Provide the (X, Y) coordinate of the cell's center where the given text is located.  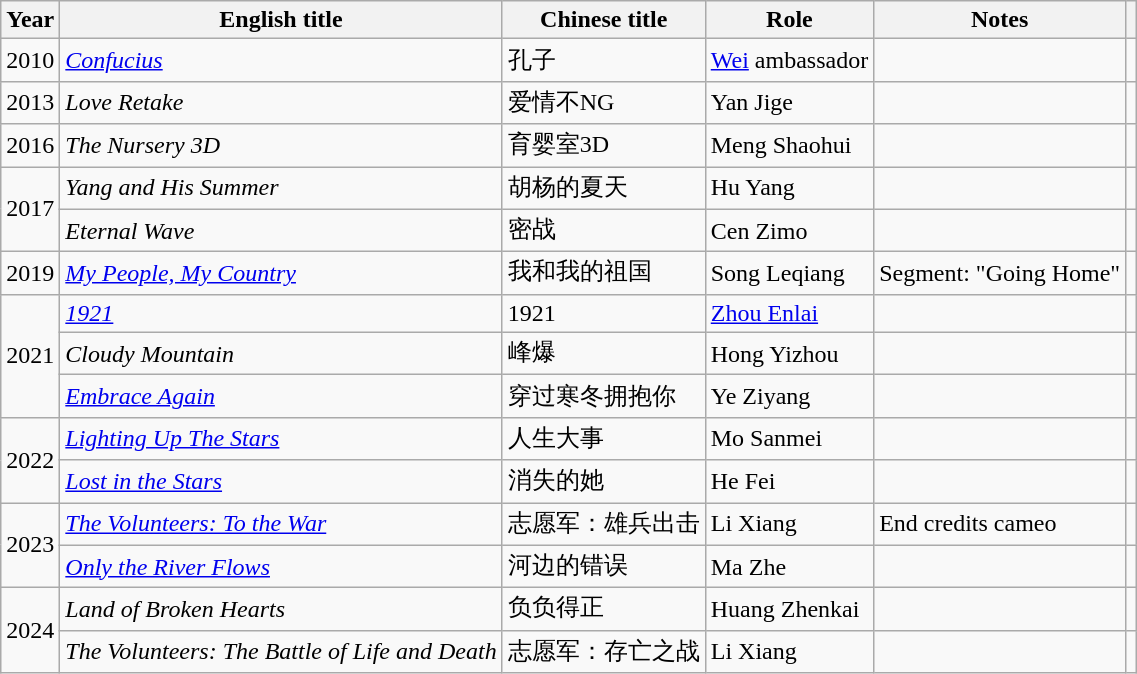
2022 (30, 460)
消失的她 (604, 482)
育婴室3D (604, 146)
Hu Yang (789, 188)
Embrace Again (281, 396)
Wei ambassador (789, 60)
End credits cameo (1000, 524)
2021 (30, 356)
2024 (30, 630)
Only the River Flows (281, 566)
Love Retake (281, 102)
He Fei (789, 482)
Confucius (281, 60)
志愿军：存亡之战 (604, 652)
密战 (604, 230)
Eternal Wave (281, 230)
Yang and His Summer (281, 188)
胡杨的夏天 (604, 188)
Yan Jige (789, 102)
Role (789, 20)
2010 (30, 60)
Meng Shaohui (789, 146)
Ye Ziyang (789, 396)
负负得正 (604, 610)
Ma Zhe (789, 566)
Land of Broken Hearts (281, 610)
Segment: "Going Home" (1000, 274)
My People, My Country (281, 274)
Chinese title (604, 20)
Huang Zhenkai (789, 610)
人生大事 (604, 438)
2016 (30, 146)
The Volunteers: To the War (281, 524)
Cen Zimo (789, 230)
2013 (30, 102)
2017 (30, 208)
2023 (30, 544)
Year (30, 20)
Hong Yizhou (789, 354)
Song Leqiang (789, 274)
Cloudy Mountain (281, 354)
志愿军：雄兵出击 (604, 524)
English title (281, 20)
我和我的祖国 (604, 274)
Lighting Up The Stars (281, 438)
爱情不NG (604, 102)
Lost in the Stars (281, 482)
Zhou Enlai (789, 313)
Mo Sanmei (789, 438)
2019 (30, 274)
河边的错误 (604, 566)
The Nursery 3D (281, 146)
峰爆 (604, 354)
孔子 (604, 60)
The Volunteers: The Battle of Life and Death (281, 652)
穿过寒冬拥抱你 (604, 396)
Notes (1000, 20)
